Capture the cell that displays the provided text and extract its [x, y] central coordinate. 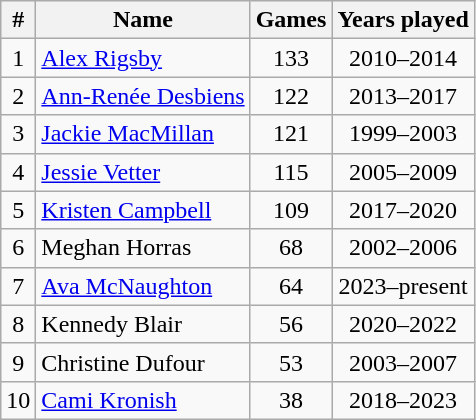
Christine Dufour [143, 362]
2002–2006 [403, 248]
38 [291, 400]
109 [291, 210]
2003–2007 [403, 362]
7 [18, 286]
Years played [403, 20]
Alex Rigsby [143, 58]
8 [18, 324]
56 [291, 324]
# [18, 20]
68 [291, 248]
Name [143, 20]
5 [18, 210]
2010–2014 [403, 58]
2023–present [403, 286]
2005–2009 [403, 172]
9 [18, 362]
Meghan Horras [143, 248]
Kennedy Blair [143, 324]
Kristen Campbell [143, 210]
Ava McNaughton [143, 286]
Games [291, 20]
121 [291, 134]
2018–2023 [403, 400]
10 [18, 400]
64 [291, 286]
1 [18, 58]
6 [18, 248]
Jackie MacMillan [143, 134]
2020–2022 [403, 324]
53 [291, 362]
Cami Kronish [143, 400]
1999–2003 [403, 134]
122 [291, 96]
Jessie Vetter [143, 172]
133 [291, 58]
2 [18, 96]
2013–2017 [403, 96]
4 [18, 172]
115 [291, 172]
3 [18, 134]
Ann-Renée Desbiens [143, 96]
2017–2020 [403, 210]
